Provide the (X, Y) coordinate of the cell's center where the given text is located.  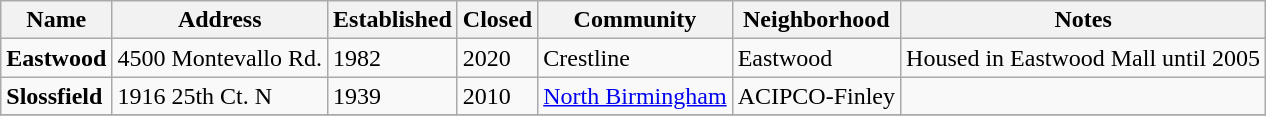
Crestline (635, 58)
North Birmingham (635, 96)
Closed (497, 20)
1939 (393, 96)
Neighborhood (816, 20)
Established (393, 20)
Address (220, 20)
Community (635, 20)
Housed in Eastwood Mall until 2005 (1084, 58)
4500 Montevallo Rd. (220, 58)
2020 (497, 58)
Slossfield (56, 96)
Name (56, 20)
1982 (393, 58)
1916 25th Ct. N (220, 96)
2010 (497, 96)
ACIPCO-Finley (816, 96)
Notes (1084, 20)
